For the text-containing cell, return its midpoint in (X, Y) coordinate format. 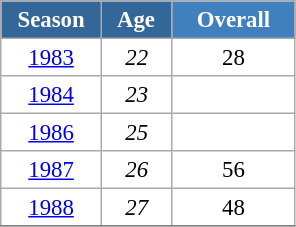
Season (52, 20)
1988 (52, 208)
25 (136, 133)
Age (136, 20)
23 (136, 95)
22 (136, 58)
1987 (52, 170)
27 (136, 208)
28 (234, 58)
1984 (52, 95)
1983 (52, 58)
56 (234, 170)
48 (234, 208)
1986 (52, 133)
Overall (234, 20)
26 (136, 170)
